Pinpoint the cell where the given text exists, returning its [x, y] midpoint coordinate. 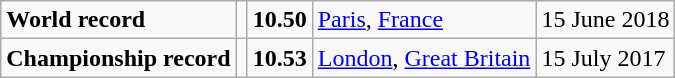
Championship record [118, 58]
15 July 2017 [606, 58]
Paris, France [424, 20]
15 June 2018 [606, 20]
World record [118, 20]
10.53 [280, 58]
London, Great Britain [424, 58]
10.50 [280, 20]
